For the text-containing cell, return its midpoint in [X, Y] coordinate format. 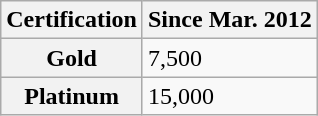
15,000 [230, 96]
7,500 [230, 58]
Since Mar. 2012 [230, 20]
Platinum [72, 96]
Certification [72, 20]
Gold [72, 58]
